Extract the [X, Y] coordinate from the center of the cell holding the provided text.  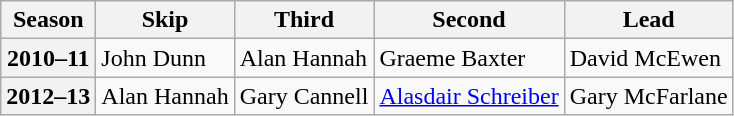
2012–13 [48, 96]
Third [304, 20]
2010–11 [48, 58]
Graeme Baxter [469, 58]
Skip [165, 20]
Second [469, 20]
David McEwen [648, 58]
John Dunn [165, 58]
Lead [648, 20]
Gary McFarlane [648, 96]
Gary Cannell [304, 96]
Alasdair Schreiber [469, 96]
Season [48, 20]
